For the text-containing cell, return its midpoint in [x, y] coordinate format. 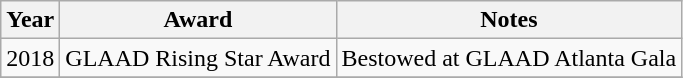
2018 [30, 58]
Year [30, 20]
Award [198, 20]
Bestowed at GLAAD Atlanta Gala [509, 58]
GLAAD Rising Star Award [198, 58]
Notes [509, 20]
